Extract the [x, y] coordinate from the center of the cell holding the provided text.  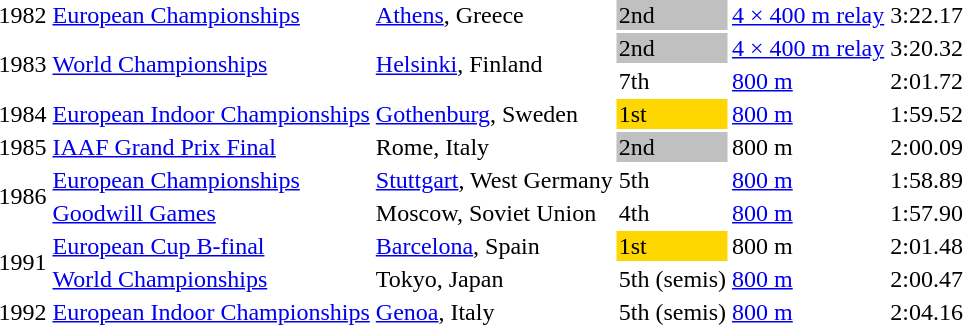
7th [672, 81]
5th [672, 180]
4th [672, 213]
Athens, Greece [494, 15]
IAAF Grand Prix Final [211, 147]
Rome, Italy [494, 147]
Moscow, Soviet Union [494, 213]
Tokyo, Japan [494, 279]
European Cup B-final [211, 246]
Goodwill Games [211, 213]
Stuttgart, West Germany [494, 180]
European Indoor Championships [211, 114]
Gothenburg, Sweden [494, 114]
Helsinki, Finland [494, 64]
5th (semis) [672, 279]
Barcelona, Spain [494, 246]
